Return the (x, y) coordinate for the center point of the cell that contains the specified text.  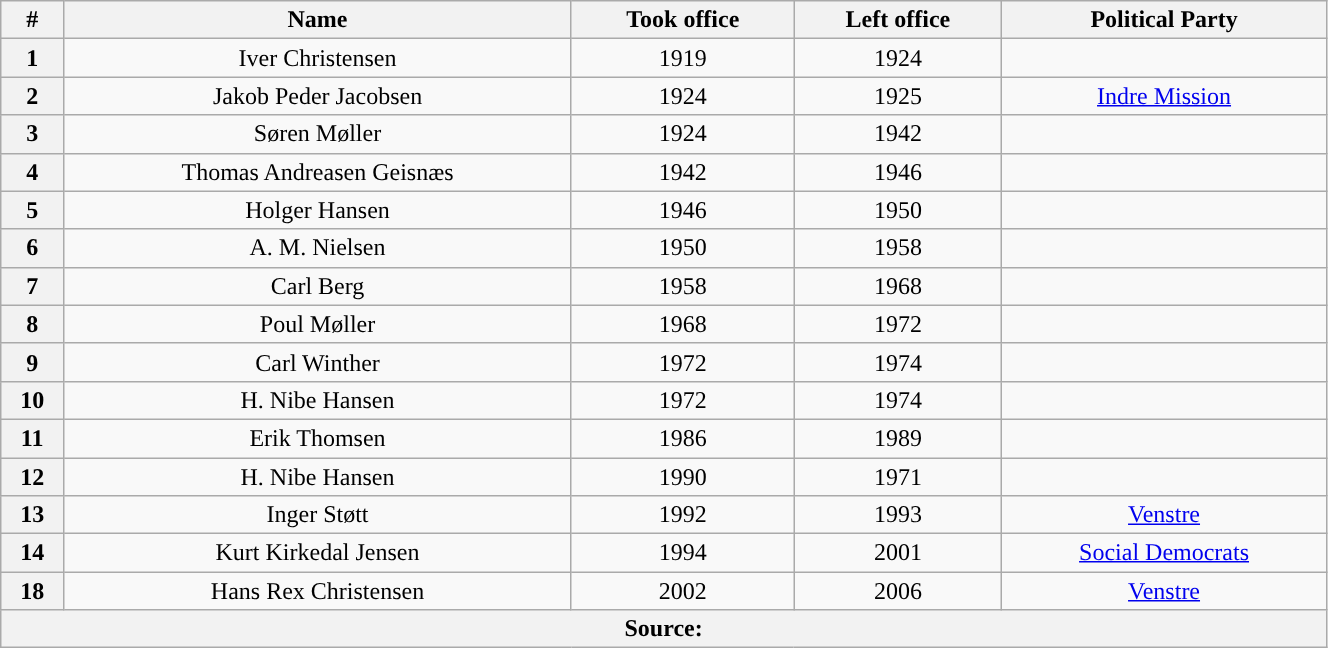
5 (32, 210)
18 (32, 591)
2 (32, 96)
Søren Møller (318, 134)
2006 (898, 591)
9 (32, 362)
1971 (898, 477)
Political Party (1164, 20)
1 (32, 58)
Source: (664, 629)
1994 (682, 553)
Erik Thomsen (318, 438)
Social Democrats (1164, 553)
Holger Hansen (318, 210)
1989 (898, 438)
12 (32, 477)
A. M. Nielsen (318, 248)
1993 (898, 515)
10 (32, 400)
4 (32, 172)
Thomas Andreasen Geisnæs (318, 172)
Kurt Kirkedal Jensen (318, 553)
1919 (682, 58)
1925 (898, 96)
Took office (682, 20)
Poul Møller (318, 324)
2002 (682, 591)
8 (32, 324)
3 (32, 134)
7 (32, 286)
Hans Rex Christensen (318, 591)
# (32, 20)
Iver Christensen (318, 58)
Inger Støtt (318, 515)
Carl Winther (318, 362)
6 (32, 248)
1986 (682, 438)
1990 (682, 477)
Jakob Peder Jacobsen (318, 96)
Carl Berg (318, 286)
14 (32, 553)
1992 (682, 515)
Name (318, 20)
11 (32, 438)
13 (32, 515)
Indre Mission (1164, 96)
Left office (898, 20)
2001 (898, 553)
